Determine the [X, Y] coordinate at the center of the cell enclosing the given text.  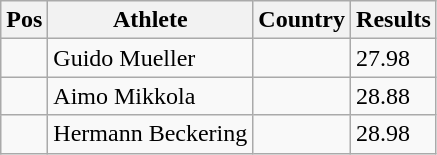
28.88 [394, 96]
Results [394, 20]
Aimo Mikkola [150, 96]
Guido Mueller [150, 58]
28.98 [394, 134]
Athlete [150, 20]
Hermann Beckering [150, 134]
Country [302, 20]
27.98 [394, 58]
Pos [24, 20]
